Find where the given text appears and provide that cell's center as [x, y] coordinate. 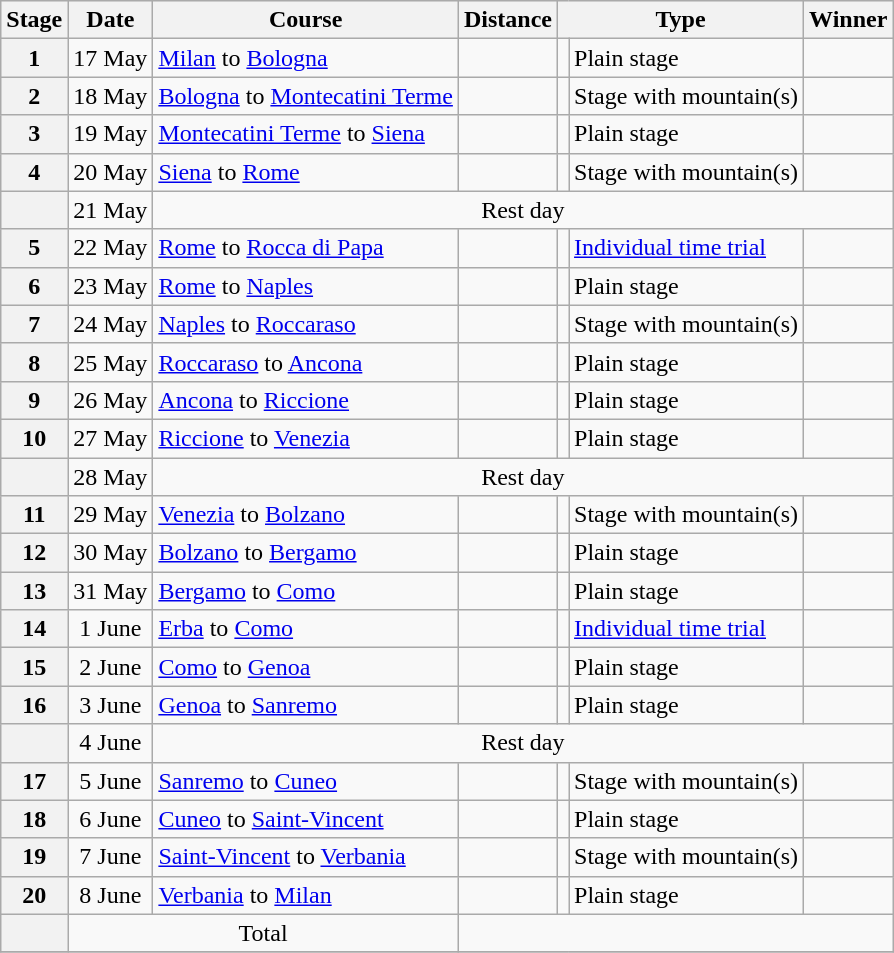
Siena to Rome [306, 172]
29 May [110, 515]
3 [34, 134]
27 May [110, 438]
14 [34, 629]
Roccaraso to Ancona [306, 362]
Montecatini Terme to Siena [306, 134]
8 June [110, 895]
19 May [110, 134]
31 May [110, 591]
9 [34, 400]
6 [34, 286]
26 May [110, 400]
Erba to Como [306, 629]
Saint-Vincent to Verbania [306, 857]
6 June [110, 819]
Sanremo to Cuneo [306, 781]
10 [34, 438]
Date [110, 20]
20 [34, 895]
16 [34, 705]
5 June [110, 781]
28 May [110, 477]
11 [34, 515]
Milan to Bologna [306, 58]
7 June [110, 857]
19 [34, 857]
20 May [110, 172]
Riccione to Venezia [306, 438]
22 May [110, 248]
Bologna to Montecatini Terme [306, 96]
Verbania to Milan [306, 895]
Ancona to Riccione [306, 400]
23 May [110, 286]
2 June [110, 667]
Winner [848, 20]
13 [34, 591]
Distance [508, 20]
25 May [110, 362]
Naples to Roccaraso [306, 324]
Rome to Rocca di Papa [306, 248]
Bolzano to Bergamo [306, 553]
Type [680, 20]
17 May [110, 58]
2 [34, 96]
4 [34, 172]
21 May [110, 210]
5 [34, 248]
Course [306, 20]
Como to Genoa [306, 667]
1 June [110, 629]
Cuneo to Saint-Vincent [306, 819]
18 May [110, 96]
Genoa to Sanremo [306, 705]
3 June [110, 705]
24 May [110, 324]
Stage [34, 20]
Total [264, 933]
17 [34, 781]
1 [34, 58]
12 [34, 553]
7 [34, 324]
4 June [110, 743]
Bergamo to Como [306, 591]
8 [34, 362]
30 May [110, 553]
15 [34, 667]
Rome to Naples [306, 286]
18 [34, 819]
Venezia to Bolzano [306, 515]
